Determine the (x, y) coordinate at the center of the cell enclosing the given text.  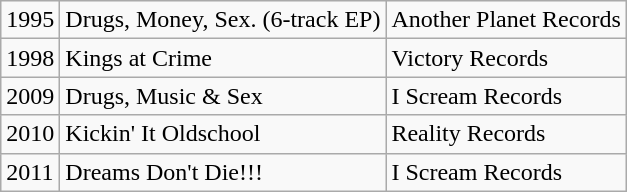
Another Planet Records (506, 20)
Drugs, Music & Sex (223, 96)
Dreams Don't Die!!! (223, 172)
1998 (30, 58)
2009 (30, 96)
Kings at Crime (223, 58)
2011 (30, 172)
2010 (30, 134)
Drugs, Money, Sex. (6-track EP) (223, 20)
Kickin' It Oldschool (223, 134)
1995 (30, 20)
Victory Records (506, 58)
Reality Records (506, 134)
